Determine the (x, y) coordinate at the center of the cell enclosing the given text.  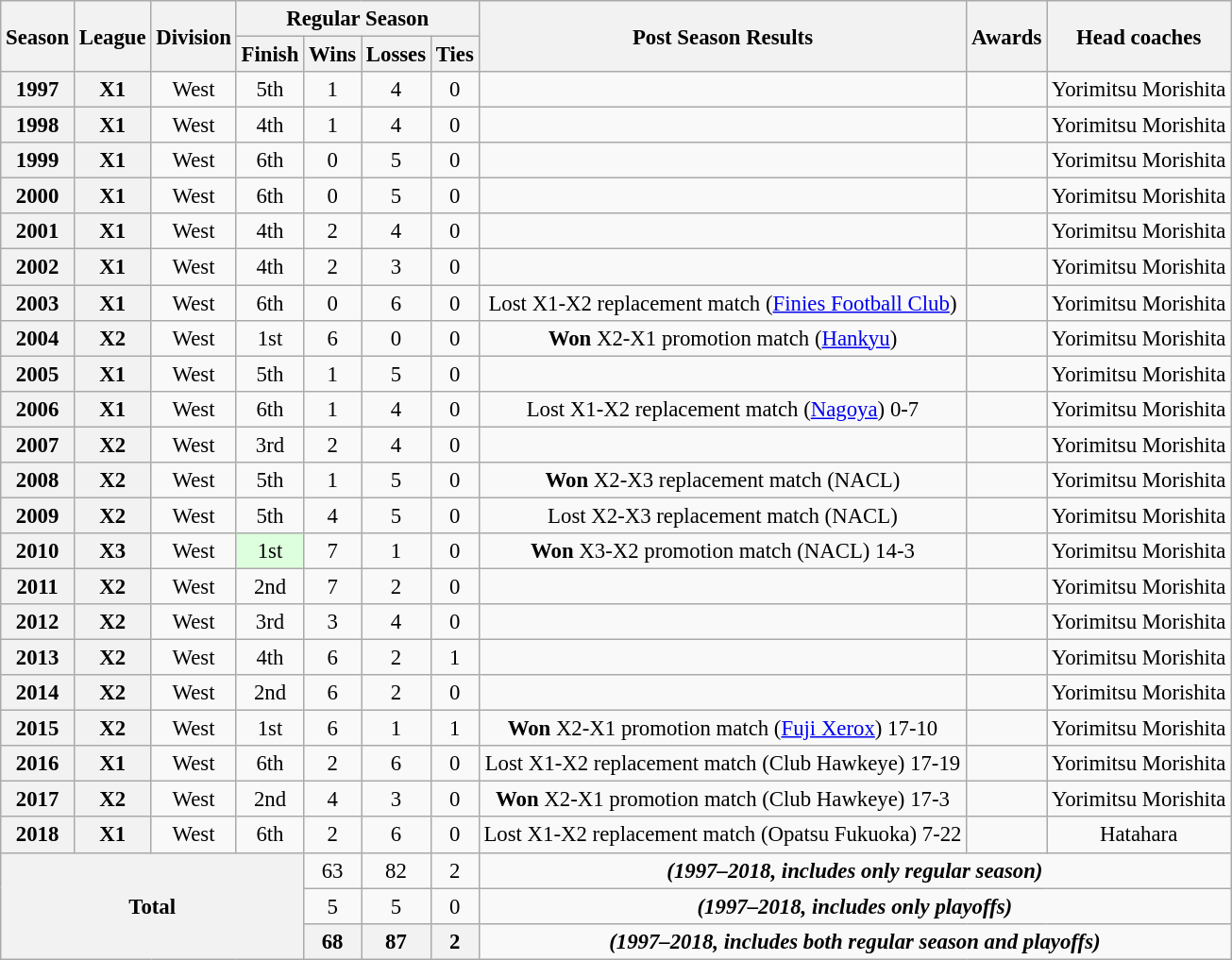
2000 (38, 196)
Ties (455, 55)
Wins (332, 55)
Post Season Results (723, 36)
Season (38, 36)
63 (332, 870)
Total (153, 906)
Division (194, 36)
1998 (38, 126)
68 (332, 941)
2005 (38, 374)
Lost X1-X2 replacement match (Opatsu Fukuoka) 7-22 (723, 835)
Lost X1-X2 replacement match (Nagoya) 0-7 (723, 409)
Won X3-X2 promotion match (NACL) 14-3 (723, 551)
X3 (111, 551)
Finish (270, 55)
1999 (38, 160)
Regular Season (357, 19)
2001 (38, 231)
2006 (38, 409)
2003 (38, 303)
2012 (38, 622)
Hatahara (1139, 835)
2007 (38, 445)
2013 (38, 658)
(1997–2018, includes only regular season) (855, 870)
2014 (38, 693)
Won X2-X1 promotion match (Club Hawkeye) 17-3 (723, 800)
2016 (38, 764)
2009 (38, 515)
Losses (396, 55)
Lost X1-X2 replacement match (Finies Football Club) (723, 303)
Won X2-X3 replacement match (NACL) (723, 480)
Head coaches (1139, 36)
(1997–2018, includes only playoffs) (855, 906)
Won X2-X1 promotion match (Fuji Xerox) 17-10 (723, 729)
1997 (38, 90)
2011 (38, 586)
Awards (1006, 36)
2008 (38, 480)
2010 (38, 551)
2004 (38, 338)
Lost X2-X3 replacement match (NACL) (723, 515)
(1997–2018, includes both regular season and playoffs) (855, 941)
2015 (38, 729)
Lost X1-X2 replacement match (Club Hawkeye) 17-19 (723, 764)
Won X2-X1 promotion match (Hankyu) (723, 338)
2018 (38, 835)
2002 (38, 267)
2017 (38, 800)
League (111, 36)
82 (396, 870)
87 (396, 941)
